For the text-containing cell, return its midpoint in (X, Y) coordinate format. 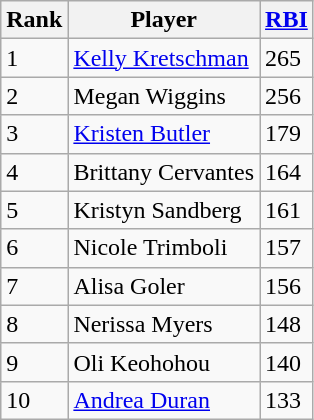
5 (34, 210)
Rank (34, 20)
Andrea Duran (164, 400)
148 (287, 324)
140 (287, 362)
256 (287, 96)
Megan Wiggins (164, 96)
179 (287, 134)
9 (34, 362)
1 (34, 58)
161 (287, 210)
Alisa Goler (164, 286)
Kelly Kretschman (164, 58)
Player (164, 20)
10 (34, 400)
8 (34, 324)
Nerissa Myers (164, 324)
Kristen Butler (164, 134)
3 (34, 134)
164 (287, 172)
Kristyn Sandberg (164, 210)
157 (287, 248)
133 (287, 400)
2 (34, 96)
265 (287, 58)
156 (287, 286)
6 (34, 248)
4 (34, 172)
RBI (287, 20)
Oli Keohohou (164, 362)
Brittany Cervantes (164, 172)
Nicole Trimboli (164, 248)
7 (34, 286)
